Determine the (X, Y) coordinate at the center of the cell enclosing the given text.  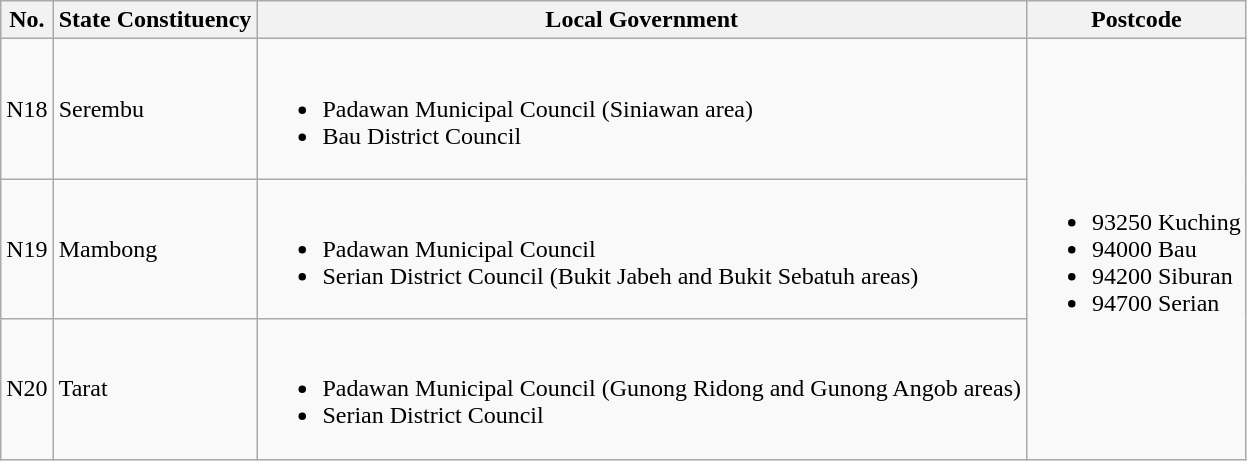
Postcode (1136, 20)
N20 (27, 389)
No. (27, 20)
Padawan Municipal CouncilSerian District Council (Bukit Jabeh and Bukit Sebatuh areas) (642, 249)
Tarat (155, 389)
N19 (27, 249)
93250 Kuching94000 Bau94200 Siburan94700 Serian (1136, 249)
Mambong (155, 249)
Padawan Municipal Council (Gunong Ridong and Gunong Angob areas)Serian District Council (642, 389)
Local Government (642, 20)
Padawan Municipal Council (Siniawan area)Bau District Council (642, 109)
Serembu (155, 109)
N18 (27, 109)
State Constituency (155, 20)
